Pinpoint the cell where the given text exists, returning its [x, y] midpoint coordinate. 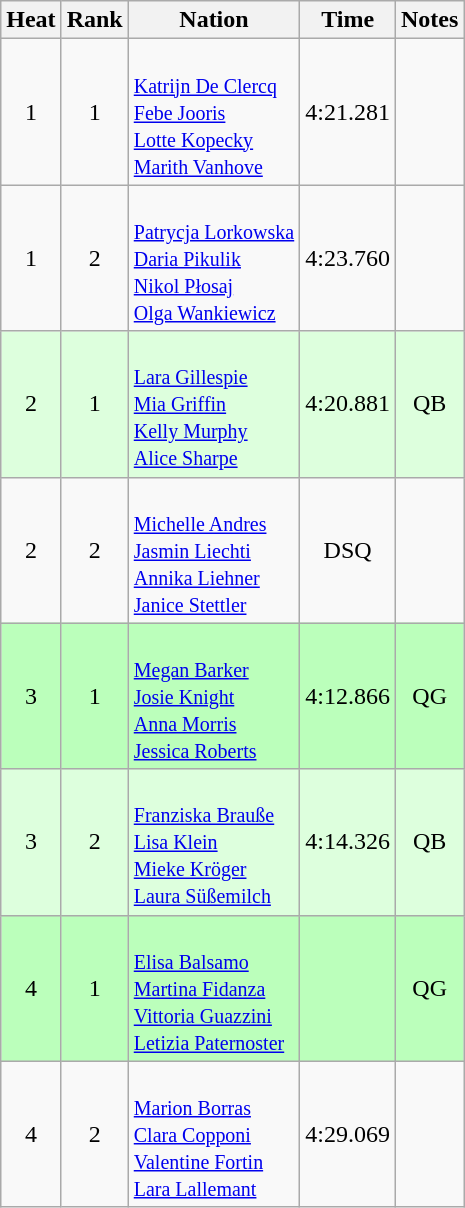
Lara GillespieMia GriffinKelly MurphyAlice Sharpe [214, 404]
Nation [214, 20]
4:14.326 [348, 842]
4:29.069 [348, 1134]
Rank [94, 20]
Time [348, 20]
4:23.760 [348, 258]
Heat [31, 20]
Megan BarkerJosie KnightAnna MorrisJessica Roberts [214, 696]
4:20.881 [348, 404]
4:12.866 [348, 696]
Notes [429, 20]
4:21.281 [348, 112]
Franziska BraußeLisa KleinMieke KrögerLaura Süßemilch [214, 842]
Katrijn De ClercqFebe JoorisLotte KopeckyMarith Vanhove [214, 112]
Michelle AndresJasmin LiechtiAnnika LiehnerJanice Stettler [214, 550]
Elisa BalsamoMartina FidanzaVittoria GuazziniLetizia Paternoster [214, 988]
DSQ [348, 550]
Patrycja LorkowskaDaria PikulikNikol PłosajOlga Wankiewicz [214, 258]
Marion BorrasClara CopponiValentine FortinLara Lallemant [214, 1134]
